Detect which cell encompasses the target text, then output its [x, y] center coordinate. 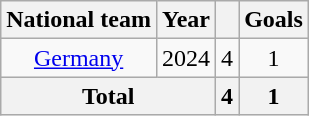
Year [186, 20]
Total [108, 96]
Germany [79, 58]
National team [79, 20]
2024 [186, 58]
Goals [274, 20]
